Extract the (x, y) coordinate from the center of the cell holding the provided text.  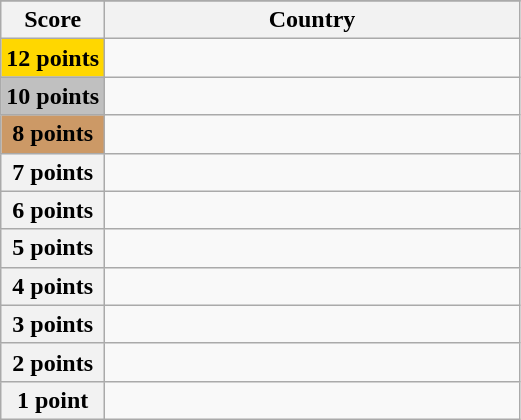
2 points (53, 362)
7 points (53, 172)
Score (53, 20)
Country (312, 20)
5 points (53, 248)
8 points (53, 134)
4 points (53, 286)
3 points (53, 324)
1 point (53, 400)
10 points (53, 96)
12 points (53, 58)
6 points (53, 210)
